Locate the cell with the specified text and output its (X, Y) center coordinate. 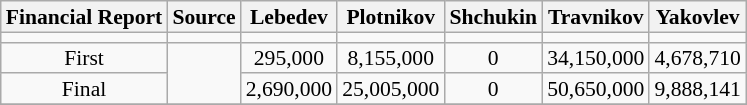
Yakovlev (697, 16)
First (84, 58)
Financial Report (84, 16)
Final (84, 90)
25,005,000 (390, 90)
Shchukin (493, 16)
Plotnikov (390, 16)
34,150,000 (596, 58)
2,690,000 (289, 90)
Lebedev (289, 16)
Source (204, 16)
9,888,141 (697, 90)
Travnikov (596, 16)
8,155,000 (390, 58)
4,678,710 (697, 58)
50,650,000 (596, 90)
295,000 (289, 58)
